Pinpoint the cell where the given text exists, returning its [x, y] midpoint coordinate. 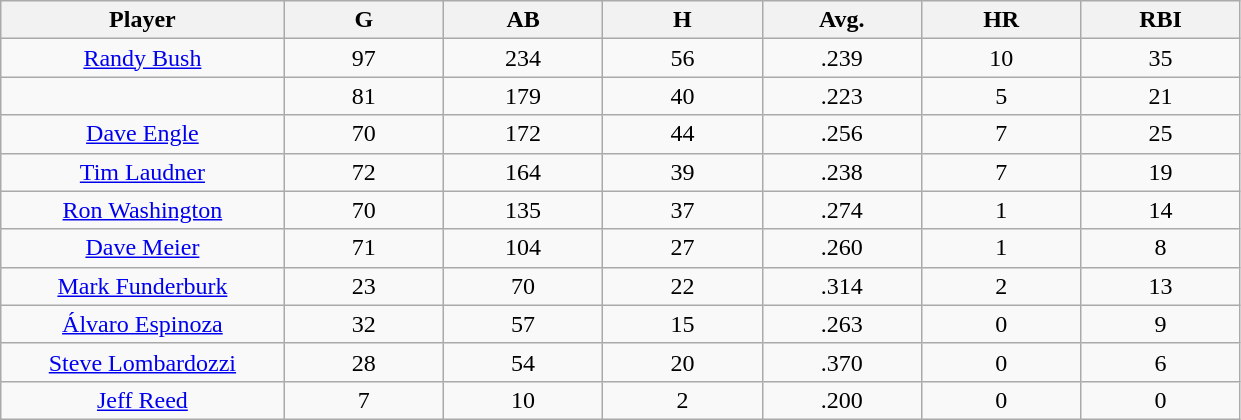
104 [522, 248]
19 [1160, 172]
40 [682, 96]
.239 [842, 58]
20 [682, 362]
28 [364, 362]
23 [364, 286]
H [682, 20]
179 [522, 96]
21 [1160, 96]
72 [364, 172]
Ron Washington [142, 210]
71 [364, 248]
Tim Laudner [142, 172]
97 [364, 58]
Randy Bush [142, 58]
.256 [842, 134]
13 [1160, 286]
164 [522, 172]
.260 [842, 248]
Avg. [842, 20]
HR [1000, 20]
Player [142, 20]
Dave Meier [142, 248]
.314 [842, 286]
Jeff Reed [142, 400]
8 [1160, 248]
Álvaro Espinoza [142, 324]
135 [522, 210]
22 [682, 286]
Steve Lombardozzi [142, 362]
234 [522, 58]
.274 [842, 210]
.238 [842, 172]
39 [682, 172]
172 [522, 134]
.263 [842, 324]
32 [364, 324]
9 [1160, 324]
Dave Engle [142, 134]
37 [682, 210]
35 [1160, 58]
Mark Funderburk [142, 286]
.370 [842, 362]
56 [682, 58]
14 [1160, 210]
27 [682, 248]
54 [522, 362]
RBI [1160, 20]
44 [682, 134]
15 [682, 324]
57 [522, 324]
5 [1000, 96]
6 [1160, 362]
AB [522, 20]
81 [364, 96]
.200 [842, 400]
.223 [842, 96]
25 [1160, 134]
G [364, 20]
